Locate the cell with the specified text and output its (X, Y) center coordinate. 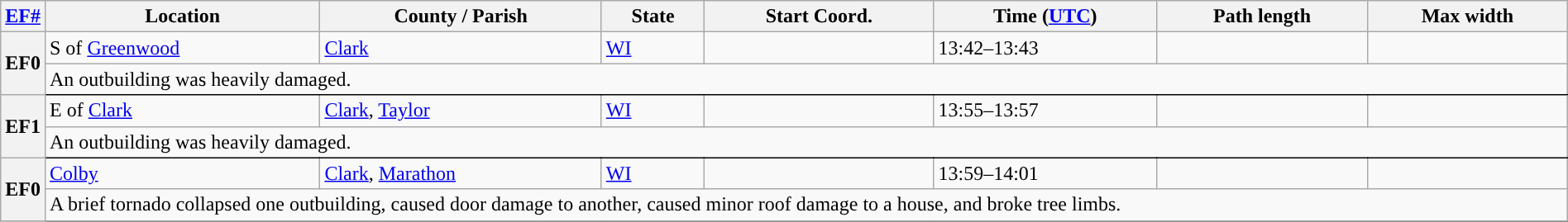
State (653, 17)
E of Clark (182, 111)
13:42–13:43 (1045, 48)
Start Coord. (819, 17)
Clark, Taylor (461, 111)
13:59–14:01 (1045, 173)
Clark, Marathon (461, 173)
13:55–13:57 (1045, 111)
Location (182, 17)
Clark (461, 48)
EF# (23, 17)
Max width (1467, 17)
Time (UTC) (1045, 17)
County / Parish (461, 17)
S of Greenwood (182, 48)
EF1 (23, 126)
Colby (182, 173)
Path length (1262, 17)
A brief tornado collapsed one outbuilding, caused door damage to another, caused minor roof damage to a house, and broke tree limbs. (806, 205)
